Capture the cell that displays the provided text and extract its [X, Y] central coordinate. 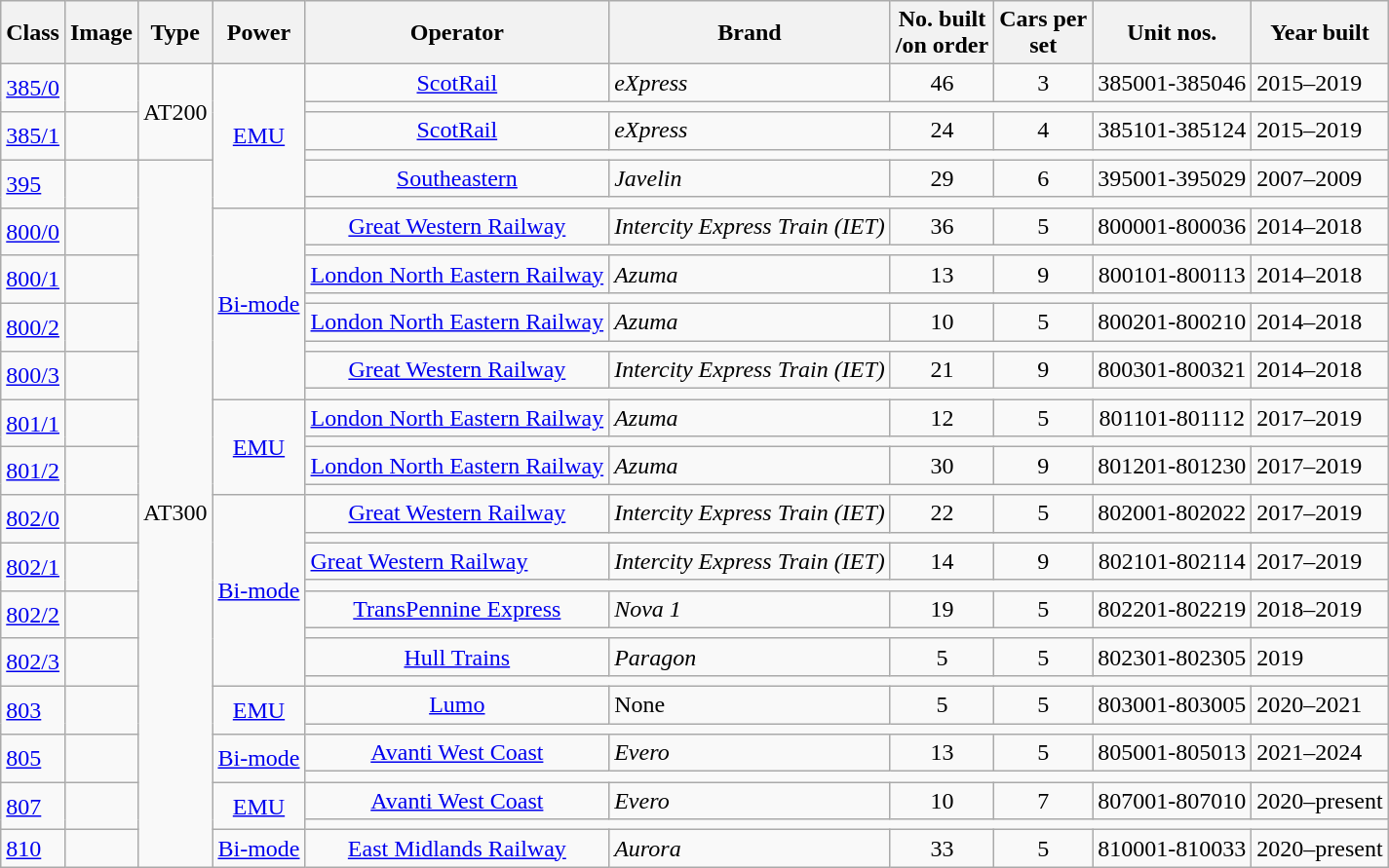
802/1 [33, 567]
801101-801112 [1172, 418]
3 [1043, 83]
800301-800321 [1172, 370]
807001-807010 [1172, 801]
802001-802022 [1172, 513]
14 [942, 561]
2020–2021 [1320, 704]
33 [942, 849]
24 [942, 131]
800001-800036 [1172, 226]
Cars perset [1043, 33]
Javelin [751, 178]
385001-385046 [1172, 83]
800/0 [33, 232]
395 [33, 183]
805 [33, 758]
802/0 [33, 518]
East Midlands Railway [457, 849]
Type [175, 33]
2007–2009 [1320, 178]
46 [942, 83]
810 [33, 849]
2019 [1320, 657]
802201-802219 [1172, 609]
2018–2019 [1320, 609]
19 [942, 609]
800201-800210 [1172, 321]
801/1 [33, 423]
385101-385124 [1172, 131]
22 [942, 513]
Paragon [751, 657]
Class [33, 33]
30 [942, 466]
395001-395029 [1172, 178]
None [751, 704]
12 [942, 418]
800/3 [33, 376]
802101-802114 [1172, 561]
800/1 [33, 279]
802/2 [33, 614]
21 [942, 370]
4 [1043, 131]
AT300 [175, 513]
36 [942, 226]
Aurora [751, 849]
803001-803005 [1172, 704]
Power [259, 33]
Image [101, 33]
6 [1043, 178]
Nova 1 [751, 609]
807 [33, 807]
TransPennine Express [457, 609]
800/2 [33, 327]
802/3 [33, 662]
801201-801230 [1172, 466]
Lumo [457, 704]
Brand [751, 33]
Unit nos. [1172, 33]
810001-810033 [1172, 849]
Southeastern [457, 178]
Hull Trains [457, 657]
29 [942, 178]
803 [33, 709]
801/2 [33, 472]
AT200 [175, 112]
800101-800113 [1172, 274]
805001-805013 [1172, 753]
802301-802305 [1172, 657]
385/1 [33, 136]
Operator [457, 33]
Year built [1320, 33]
385/0 [33, 88]
2021–2024 [1320, 753]
No. built/on order [942, 33]
7 [1043, 801]
